Extract the [x, y] coordinate from the center of the cell holding the provided text.  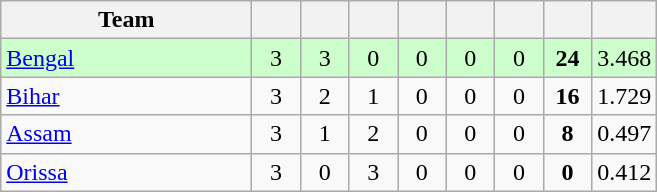
Assam [126, 134]
1.729 [624, 96]
3.468 [624, 58]
Orissa [126, 172]
0.412 [624, 172]
Team [126, 20]
0.497 [624, 134]
8 [568, 134]
Bengal [126, 58]
16 [568, 96]
24 [568, 58]
Bihar [126, 96]
